Detect which cell encompasses the target text, then output its (x, y) center coordinate. 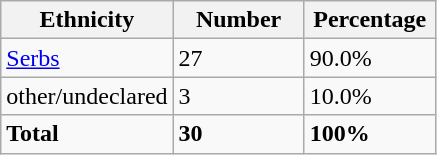
Ethnicity (87, 20)
10.0% (370, 96)
27 (238, 58)
90.0% (370, 58)
Number (238, 20)
Total (87, 134)
30 (238, 134)
Percentage (370, 20)
3 (238, 96)
100% (370, 134)
other/undeclared (87, 96)
Serbs (87, 58)
